Return [X, Y] of the center of cell containing provided text 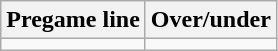
Over/under [210, 20]
Pregame line [74, 20]
